Capture the cell that displays the provided text and extract its (X, Y) central coordinate. 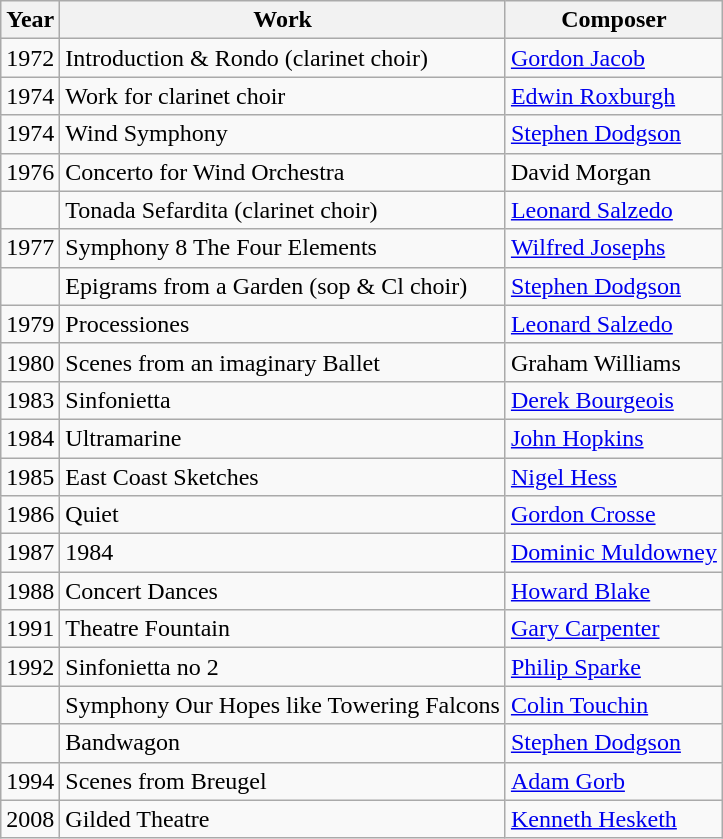
Sinfonietta (283, 400)
Scenes from Breugel (283, 781)
1983 (30, 400)
Philip Sparke (614, 667)
Quiet (283, 515)
1985 (30, 477)
Bandwagon (283, 743)
Gary Carpenter (614, 629)
Work for clarinet choir (283, 96)
Symphony Our Hopes like Towering Falcons (283, 705)
Theatre Fountain (283, 629)
Symphony 8 The Four Elements (283, 248)
Concert Dances (283, 591)
Sinfonietta no 2 (283, 667)
Kenneth Hesketh (614, 819)
David Morgan (614, 172)
Wilfred Josephs (614, 248)
Gordon Jacob (614, 58)
Work (283, 20)
Processiones (283, 324)
1976 (30, 172)
2008 (30, 819)
Introduction & Rondo (clarinet choir) (283, 58)
Scenes from an imaginary Ballet (283, 362)
Epigrams from a Garden (sop & Cl choir) (283, 286)
1987 (30, 553)
1992 (30, 667)
Concerto for Wind Orchestra (283, 172)
Nigel Hess (614, 477)
1994 (30, 781)
Howard Blake (614, 591)
1986 (30, 515)
Edwin Roxburgh (614, 96)
Tonada Sefardita (clarinet choir) (283, 210)
1977 (30, 248)
1980 (30, 362)
1972 (30, 58)
Dominic Muldowney (614, 553)
1979 (30, 324)
John Hopkins (614, 438)
Composer (614, 20)
Ultramarine (283, 438)
Year (30, 20)
Gordon Crosse (614, 515)
1988 (30, 591)
Graham Williams (614, 362)
Wind Symphony (283, 134)
Adam Gorb (614, 781)
Colin Touchin (614, 705)
Gilded Theatre (283, 819)
Derek Bourgeois (614, 400)
1991 (30, 629)
East Coast Sketches (283, 477)
